From the cell containing the given text, extract its center point as (X, Y) coordinate. 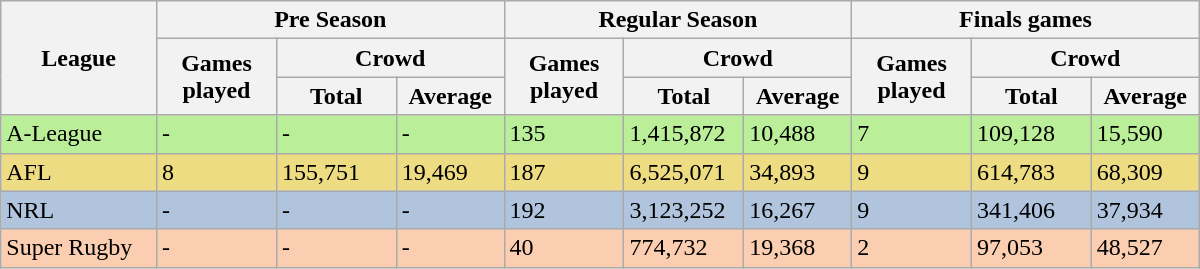
774,732 (684, 248)
48,527 (1145, 248)
614,783 (1031, 172)
1,415,872 (684, 134)
Super Rugby (79, 248)
Finals games (1026, 20)
341,406 (1031, 210)
97,053 (1031, 248)
8 (217, 172)
187 (564, 172)
109,128 (1031, 134)
15,590 (1145, 134)
2 (912, 248)
40 (564, 248)
155,751 (336, 172)
AFL (79, 172)
16,267 (798, 210)
A-League (79, 134)
19,368 (798, 248)
Pre Season (331, 20)
34,893 (798, 172)
3,123,252 (684, 210)
League (79, 58)
NRL (79, 210)
Regular Season (678, 20)
68,309 (1145, 172)
37,934 (1145, 210)
7 (912, 134)
19,469 (450, 172)
192 (564, 210)
135 (564, 134)
6,525,071 (684, 172)
10,488 (798, 134)
